Scan for the cell matching the given text and deliver its [x, y] coordinate at center. 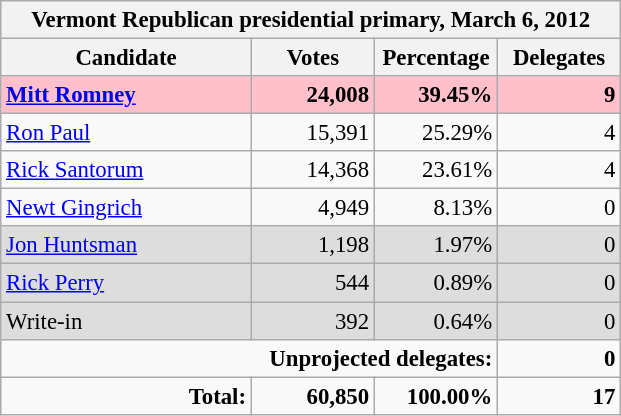
Write-in [126, 321]
Rick Perry [126, 283]
14,368 [312, 170]
60,850 [312, 396]
100.00% [436, 396]
Ron Paul [126, 133]
24,008 [312, 95]
Votes [312, 58]
544 [312, 283]
Newt Gingrich [126, 208]
4,949 [312, 208]
Jon Huntsman [126, 245]
Mitt Romney [126, 95]
Rick Santorum [126, 170]
Total: [126, 396]
Delegates [560, 58]
Percentage [436, 58]
15,391 [312, 133]
Candidate [126, 58]
1,198 [312, 245]
392 [312, 321]
17 [560, 396]
39.45% [436, 95]
9 [560, 95]
0.89% [436, 283]
Vermont Republican presidential primary, March 6, 2012 [311, 20]
23.61% [436, 170]
1.97% [436, 245]
8.13% [436, 208]
25.29% [436, 133]
0.64% [436, 321]
Unprojected delegates: [250, 358]
